Pinpoint the cell where the given text exists, returning its (x, y) midpoint coordinate. 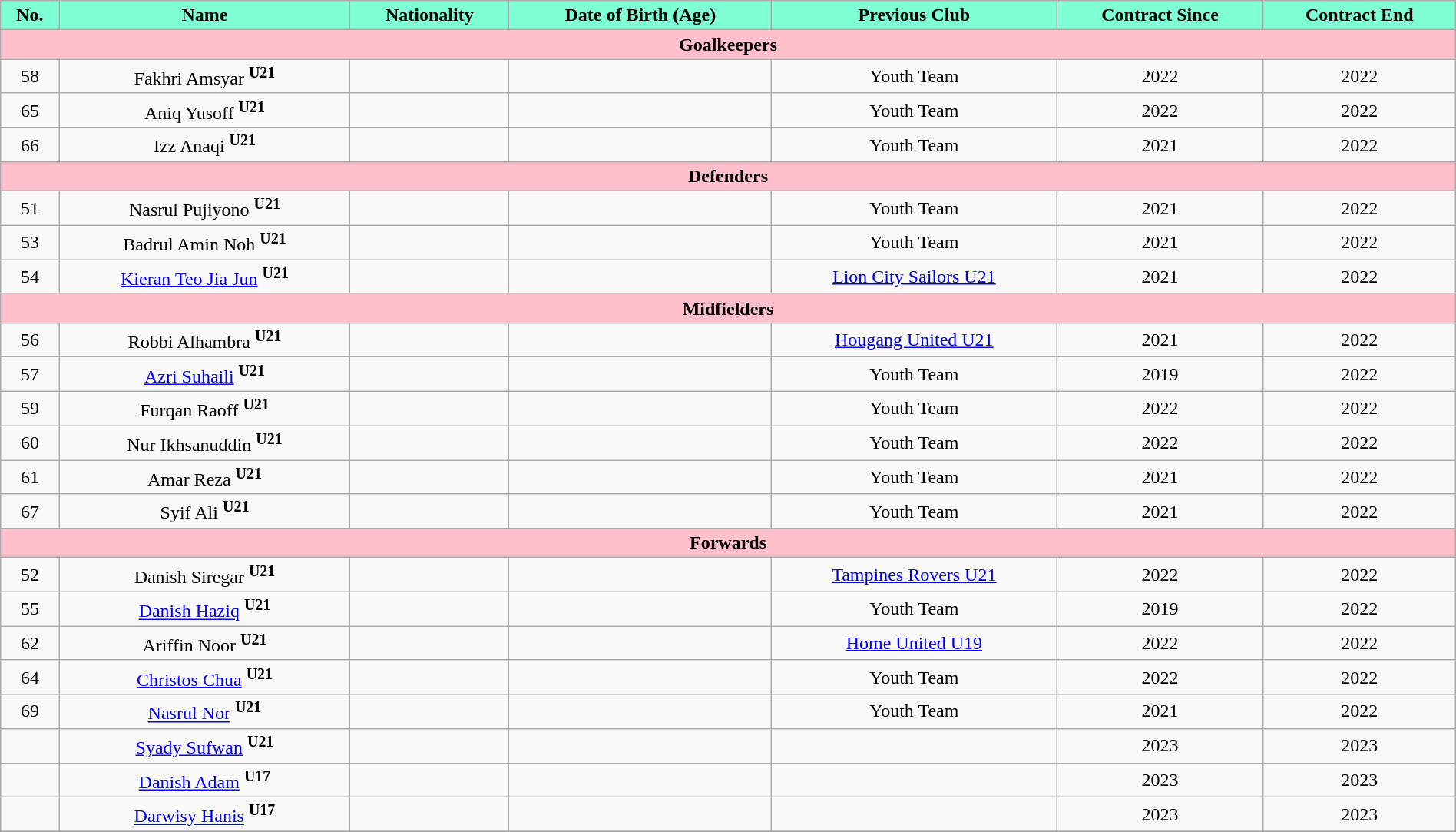
Azri Suhaili U21 (204, 375)
Goalkeepers (728, 45)
Tampines Rovers U21 (914, 575)
Forwards (728, 543)
67 (30, 512)
51 (30, 209)
Aniq Yusoff U21 (204, 111)
Contract Since (1160, 15)
Ariffin Noor U21 (204, 644)
64 (30, 678)
Syady Sufwan U21 (204, 745)
Defenders (728, 177)
61 (30, 478)
Nur Ikhsanuddin U21 (204, 443)
65 (30, 111)
Darwisy Hanis U17 (204, 814)
Danish Haziq U21 (204, 608)
62 (30, 644)
Date of Birth (Age) (640, 15)
Amar Reza U21 (204, 478)
Nationality (430, 15)
53 (30, 243)
Fakhri Amsyar U21 (204, 77)
56 (30, 340)
Robbi Alhambra U21 (204, 340)
Previous Club (914, 15)
Hougang United U21 (914, 340)
Danish Adam U17 (204, 781)
No. (30, 15)
Home United U19 (914, 644)
Danish Siregar U21 (204, 575)
54 (30, 277)
Nasrul Pujiyono U21 (204, 209)
59 (30, 409)
Christos Chua U21 (204, 678)
57 (30, 375)
58 (30, 77)
55 (30, 608)
Name (204, 15)
60 (30, 443)
66 (30, 144)
Kieran Teo Jia Jun U21 (204, 277)
Midfielders (728, 308)
52 (30, 575)
Contract End (1359, 15)
69 (30, 711)
Izz Anaqi U21 (204, 144)
Syif Ali U21 (204, 512)
Nasrul Nor U21 (204, 711)
Furqan Raoff U21 (204, 409)
Lion City Sailors U21 (914, 277)
Badrul Amin Noh U21 (204, 243)
